Extract the (x, y) coordinate from the center of the cell holding the provided text.  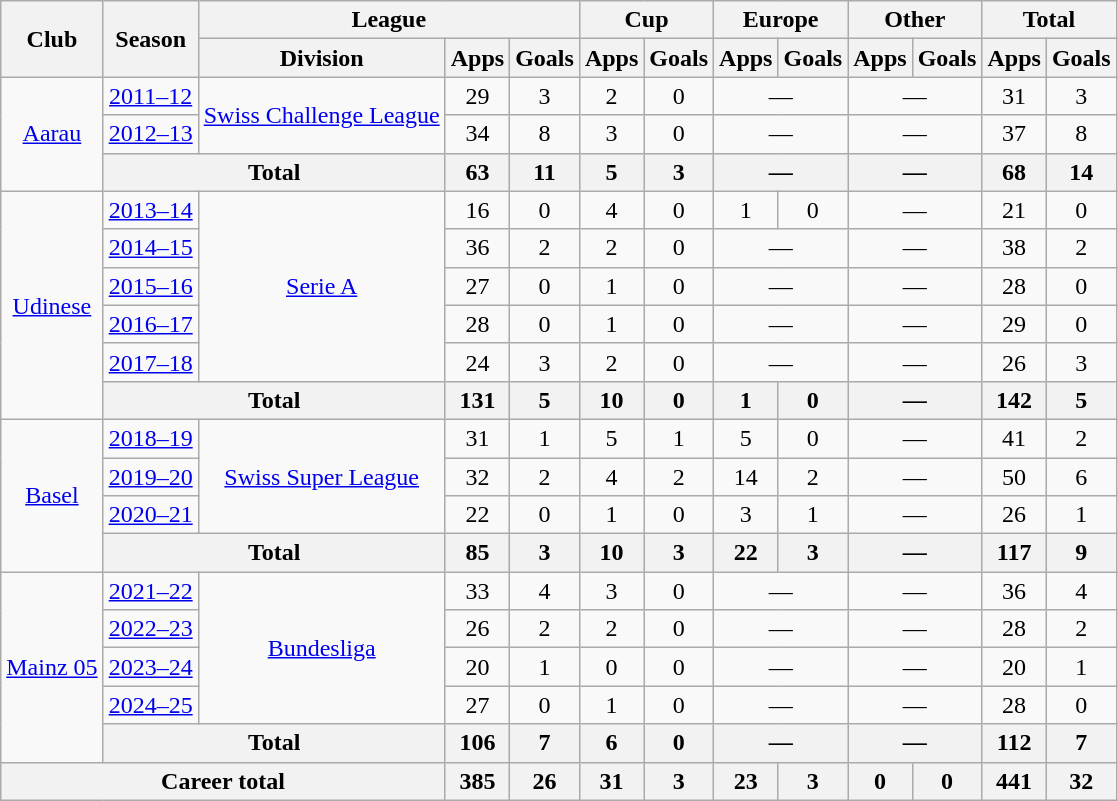
Cup (646, 20)
2013–14 (150, 210)
2024–25 (150, 705)
2016–17 (150, 324)
112 (1014, 743)
2011–12 (150, 96)
106 (477, 743)
Career total (223, 781)
Swiss Challenge League (322, 115)
37 (1014, 134)
142 (1014, 400)
League (388, 20)
16 (477, 210)
2015–16 (150, 286)
2014–15 (150, 248)
38 (1014, 248)
11 (545, 172)
Season (150, 39)
Division (322, 58)
Other (915, 20)
24 (477, 362)
117 (1014, 553)
Basel (52, 495)
33 (477, 591)
Aarau (52, 134)
21 (1014, 210)
2018–19 (150, 438)
41 (1014, 438)
441 (1014, 781)
9 (1081, 553)
Serie A (322, 286)
34 (477, 134)
85 (477, 553)
2021–22 (150, 591)
Club (52, 39)
Bundesliga (322, 648)
Mainz 05 (52, 667)
63 (477, 172)
Swiss Super League (322, 476)
68 (1014, 172)
2017–18 (150, 362)
Udinese (52, 305)
Europe (781, 20)
2019–20 (150, 477)
2020–21 (150, 515)
23 (746, 781)
2012–13 (150, 134)
50 (1014, 477)
2023–24 (150, 667)
131 (477, 400)
385 (477, 781)
2022–23 (150, 629)
